From the cell containing the given text, extract its center point as [X, Y] coordinate. 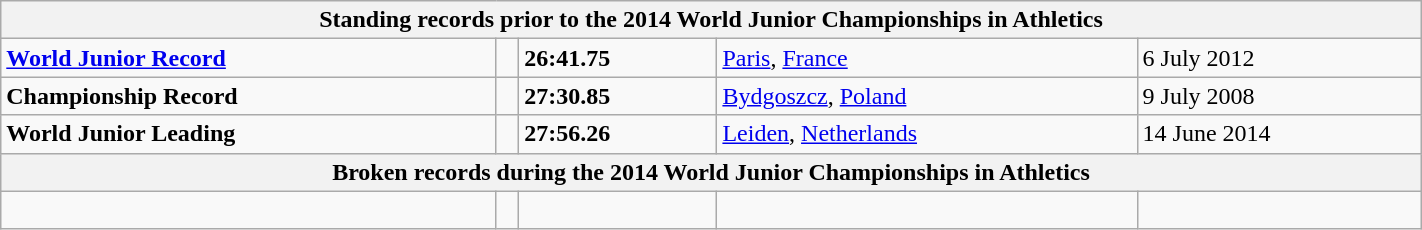
27:56.26 [618, 134]
Leiden, Netherlands [927, 134]
Bydgoszcz, Poland [927, 96]
9 July 2008 [1279, 96]
Broken records during the 2014 World Junior Championships in Athletics [711, 172]
Paris, France [927, 58]
26:41.75 [618, 58]
27:30.85 [618, 96]
Standing records prior to the 2014 World Junior Championships in Athletics [711, 20]
14 June 2014 [1279, 134]
World Junior Record [248, 58]
6 July 2012 [1279, 58]
World Junior Leading [248, 134]
Championship Record [248, 96]
